From the cell containing the given text, extract its center point as [X, Y] coordinate. 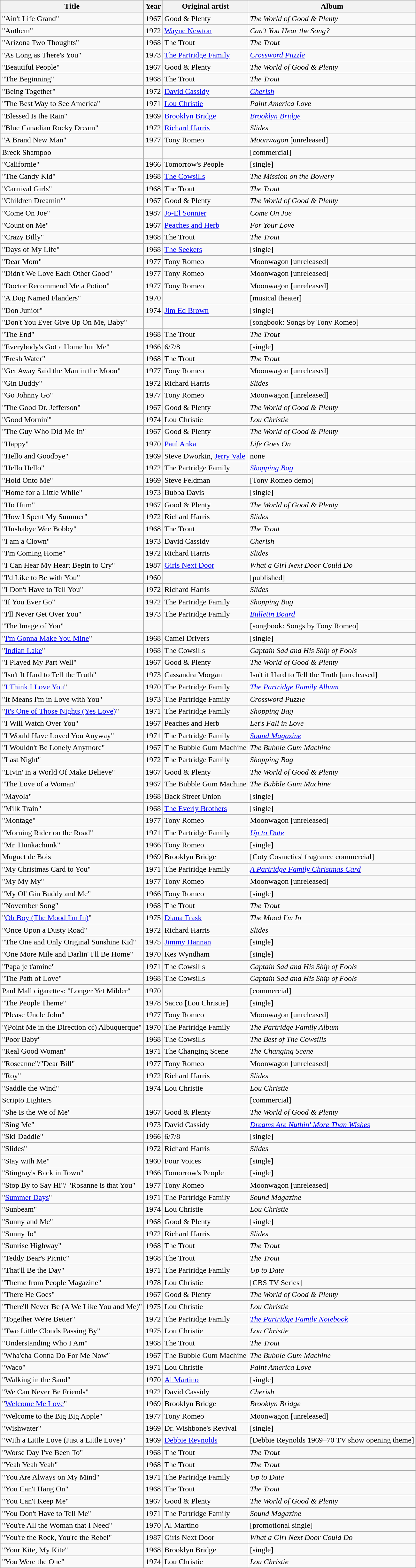
Breck Shampoo [72, 152]
"Papa je t'amine" [72, 966]
"Roseanne"/"Dear Bill" [72, 1064]
Album [332, 6]
"Montage" [72, 821]
"Theme from People Magazine" [72, 1282]
"The Image of You" [72, 626]
"Stingray's Back in Town" [72, 1173]
Jim Ed Brown [205, 310]
"Worse Day I've Been To" [72, 1452]
"A Dog Named Flanders" [72, 298]
"Californie" [72, 164]
"I'd Like to Be with You" [72, 578]
"I Think I Love You" [72, 687]
"The End" [72, 334]
"Didn't We Love Each Other Good" [72, 274]
[CBS TV Series] [332, 1282]
"Ain't Life Grand" [72, 19]
"Two Little Clouds Passing By" [72, 1331]
The Everly Brothers [205, 808]
"Please Uncle John" [72, 1015]
none [332, 456]
"Mayola" [72, 796]
Can't You Hear the Song? [332, 31]
"The Beginning" [72, 79]
Muguet de Bois [72, 857]
"She Is the We of Me" [72, 1112]
Paul Anka [205, 444]
"Wishwater" [72, 1428]
"The People Theme" [72, 1003]
"Days of My Life" [72, 249]
"A Brand New Man" [72, 140]
"The Candy Kid" [72, 177]
"Mr. Hunkachunk" [72, 845]
For Your Love [332, 225]
Camel Drivers [205, 638]
Steve Feldman [205, 480]
Bulletin Board [332, 614]
Original artist [205, 6]
"Milk Train" [72, 808]
"I Played My Part Well" [72, 663]
"Dear Mom" [72, 261]
Dr. Wishbone's Revival [205, 1428]
"You Don't Have to Tell Me" [72, 1513]
"How I Spent My Summer" [72, 517]
"Blessed Is the Rain" [72, 116]
"Ho Hum" [72, 504]
"You're All the Woman that I Need" [72, 1526]
"Saddle the Wind" [72, 1088]
The Mood I'm In [332, 918]
Cassandra Morgan [205, 675]
Paul Mall cigarettes: "Longer Yet Milder" [72, 991]
"Blue Canadian Rocky Dream" [72, 128]
Life Goes On [332, 444]
"The Good Dr. Jefferson" [72, 407]
"Come On Joe" [72, 213]
Let's Fall in Love [332, 723]
"We Can Never Be Friends" [72, 1392]
"Your Kite, My Kite" [72, 1550]
"Don't You Ever Give Up On Me, Baby" [72, 322]
"The One and Only Original Sunshine Kid" [72, 942]
"My Christmas Card to You" [72, 869]
Wayne Newton [205, 31]
"Summer Days" [72, 1197]
"Go Johnny Go" [72, 395]
"Carnival Girls" [72, 189]
"Don Junior" [72, 310]
"You Can't Hang On" [72, 1489]
"Happy" [72, 444]
"Sing Me" [72, 1124]
The Best of The Cowsills [332, 1039]
Back Street Union [205, 796]
"Count on Me" [72, 225]
"Sunbeam" [72, 1209]
The Mission on the Bowery [332, 177]
"Indian Lake" [72, 650]
Title [72, 6]
"Last Night" [72, 760]
"The Path of Love" [72, 979]
"You're the Rock, You're the Rebel" [72, 1538]
"Walking in the Sand" [72, 1380]
"With a Little Love (Just a Little Love)" [72, 1440]
"Waco" [72, 1367]
"You Are Always on My Mind" [72, 1477]
Jo-El Sonnier [205, 213]
[musical theater] [332, 298]
The Seekers [205, 249]
Kes Wyndham [205, 954]
[Debbie Reynolds 1969–70 TV show opening theme] [332, 1440]
"I'm Gonna Make You Mine" [72, 638]
"Once Upon a Dusty Road" [72, 930]
"I'll Never Get Over You" [72, 614]
"You Were the One" [72, 1562]
"There He Goes" [72, 1294]
"Arizona Two Thoughts" [72, 43]
"Hushabye Wee Bobby" [72, 529]
[promotional single] [332, 1526]
"If You Ever Go" [72, 602]
"There'll Never Be (A We Like You and Me)" [72, 1307]
"Sunny and Me" [72, 1222]
"I Would Have Loved You Anyway" [72, 735]
"That'll Be the Day" [72, 1270]
Four Voices [205, 1161]
"It's One of Those Nights (Yes Love)" [72, 711]
"(Point Me in the Direction of) Albuquerque" [72, 1027]
"My Ol' Gin Buddy and Me" [72, 893]
"Livin' in a World Of Make Believe" [72, 772]
"It Means I'm in Love with You" [72, 699]
"I Don't Have to Tell You" [72, 590]
"I'm Coming Home" [72, 553]
"My My My" [72, 881]
"Isn't It Hard to Tell the Truth" [72, 675]
"Sunrise Highway" [72, 1246]
"The Best Way to See America" [72, 103]
A Partridge Family Christmas Card [332, 869]
"Teddy Bear's Picnic" [72, 1258]
"Hello Hello" [72, 468]
"Poor Baby" [72, 1039]
"I Can Hear My Heart Begin to Cry" [72, 565]
"November Song" [72, 905]
"Welcome Me Love" [72, 1404]
Isn't it Hard to Tell the Truth [unreleased] [332, 675]
Jimmy Hannan [205, 942]
"I Will Watch Over You" [72, 723]
"One More Mile and Darlin' I'll Be Home" [72, 954]
"Everybody's Got a Home but Me" [72, 346]
"Gin Buddy" [72, 383]
Scripto Lighters [72, 1100]
"Get Away Said the Man in the Moon" [72, 371]
Bubba Davis [205, 492]
"Real Good Woman" [72, 1051]
Diana Trask [205, 918]
"You Can't Keep Me" [72, 1501]
"Together We're Better" [72, 1319]
[Coty Cosmetics' fragrance commercial] [332, 857]
"Stay with Me" [72, 1161]
"Home for a Little While" [72, 492]
"Children Dreamin'" [72, 201]
"I Wouldn't Be Lonely Anymore" [72, 748]
[Tony Romeo demo] [332, 480]
"As Long as There's You" [72, 55]
"Wha'cha Gonna Do For Me Now" [72, 1355]
Dreams Are Nuthin' More Than Wishes [332, 1124]
Come On Joe [332, 213]
"The Guy Who Did Me In" [72, 432]
"Fresh Water" [72, 359]
"Roy" [72, 1076]
"Understanding Who I Am" [72, 1343]
"I am a Clown" [72, 541]
"Hold Onto Me" [72, 480]
"Morning Rider on the Road" [72, 833]
"Welcome to the Big Big Apple" [72, 1416]
"Hello and Goodbye" [72, 456]
"Beautiful People" [72, 67]
"Sunny Jo" [72, 1234]
"Crazy Billy" [72, 237]
"Slides" [72, 1149]
[published] [332, 578]
Year [153, 6]
"Stop By to Say Hi"/ "Rosanne is that You" [72, 1185]
"Yeah Yeah Yeah" [72, 1465]
"Anthem" [72, 31]
Sacco [Lou Christie] [205, 1003]
"The Love of a Woman" [72, 784]
"Oh Boy (The Mood I'm In)" [72, 918]
"Good Mornin'" [72, 420]
Debbie Reynolds [205, 1440]
"Ski-Daddle" [72, 1137]
Steve Dworkin, Jerry Vale [205, 456]
"Doctor Recommend Me a Potion" [72, 286]
"Being Together" [72, 91]
The Partridge Family Notebook [332, 1319]
